Output the [x, y] coordinate of the center of the cell containing the given text.  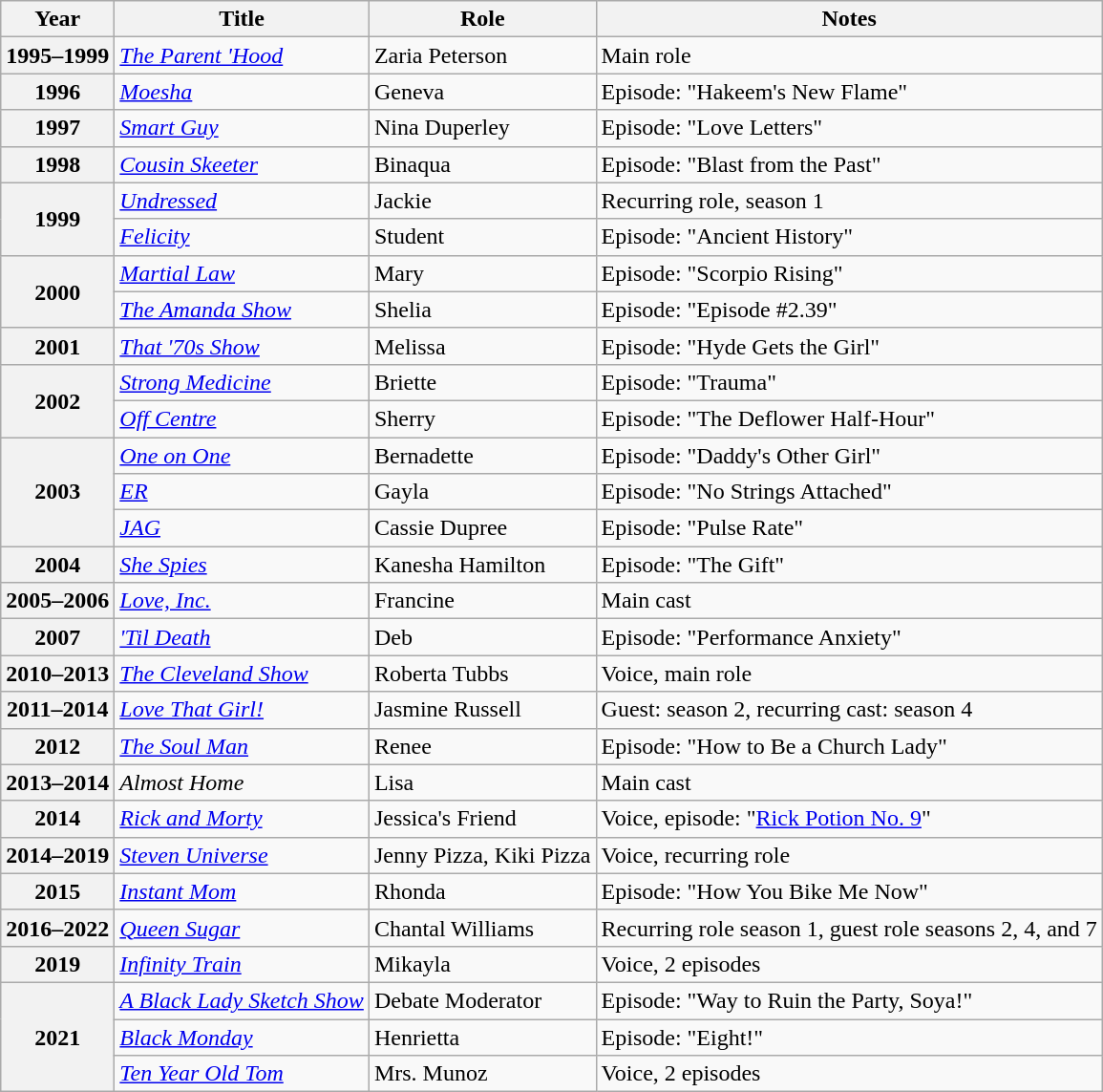
Zaria Peterson [482, 55]
1997 [57, 128]
Strong Medicine [243, 382]
2003 [57, 492]
Voice, main role [849, 674]
2007 [57, 637]
'Til Death [243, 637]
The Parent 'Hood [243, 55]
2010–2013 [57, 674]
Episode: "Trauma" [849, 382]
Roberta Tubbs [482, 674]
Episode: "Hyde Gets the Girl" [849, 346]
Instant Mom [243, 891]
Episode: "Daddy's Other Girl" [849, 456]
JAG [243, 528]
Episode: "How You Bike Me Now" [849, 891]
2002 [57, 400]
Black Monday [243, 1037]
Infinity Train [243, 964]
Recurring role, season 1 [849, 201]
Smart Guy [243, 128]
Episode: "Ancient History" [849, 237]
Title [243, 19]
Episode: "Scorpio Rising" [849, 273]
Episode: "Pulse Rate" [849, 528]
Main role [849, 55]
Renee [482, 746]
2012 [57, 746]
2013–2014 [57, 782]
Francine [482, 601]
Melissa [482, 346]
Episode: "Eight!" [849, 1037]
2005–2006 [57, 601]
Binaqua [482, 164]
Mikayla [482, 964]
Gayla [482, 492]
Deb [482, 637]
Rhonda [482, 891]
1996 [57, 92]
Lisa [482, 782]
2021 [57, 1037]
1999 [57, 219]
Shelia [482, 310]
2016–2022 [57, 928]
Moesha [243, 92]
2004 [57, 565]
Love, Inc. [243, 601]
Queen Sugar [243, 928]
Episode: "Way to Ruin the Party, Soya!" [849, 1000]
Episode: "Love Letters" [849, 128]
The Soul Man [243, 746]
Jackie [482, 201]
Mary [482, 273]
1998 [57, 164]
A Black Lady Sketch Show [243, 1000]
Almost Home [243, 782]
Kanesha Hamilton [482, 565]
One on One [243, 456]
Episode: "Episode #2.39" [849, 310]
Episode: "Blast from the Past" [849, 164]
The Cleveland Show [243, 674]
Chantal Williams [482, 928]
Episode: "Performance Anxiety" [849, 637]
ER [243, 492]
Debate Moderator [482, 1000]
Student [482, 237]
2014–2019 [57, 855]
Sherry [482, 418]
Jasmine Russell [482, 710]
Henrietta [482, 1037]
2014 [57, 819]
Martial Law [243, 273]
Mrs. Munoz [482, 1074]
Nina Duperley [482, 128]
Episode: "Hakeem's New Flame" [849, 92]
1995–1999 [57, 55]
Love That Girl! [243, 710]
Jessica's Friend [482, 819]
2019 [57, 964]
Geneva [482, 92]
Ten Year Old Tom [243, 1074]
She Spies [243, 565]
Briette [482, 382]
That '70s Show [243, 346]
Recurring role season 1, guest role seasons 2, 4, and 7 [849, 928]
2000 [57, 291]
Voice, episode: "Rick Potion No. 9" [849, 819]
2015 [57, 891]
Cassie Dupree [482, 528]
Notes [849, 19]
Role [482, 19]
2011–2014 [57, 710]
Steven Universe [243, 855]
The Amanda Show [243, 310]
2001 [57, 346]
Off Centre [243, 418]
Year [57, 19]
Rick and Morty [243, 819]
Felicity [243, 237]
Episode: "No Strings Attached" [849, 492]
Jenny Pizza, Kiki Pizza [482, 855]
Episode: "The Deflower Half-Hour" [849, 418]
Guest: season 2, recurring cast: season 4 [849, 710]
Voice, recurring role [849, 855]
Episode: "The Gift" [849, 565]
Undressed [243, 201]
Episode: "How to Be a Church Lady" [849, 746]
Bernadette [482, 456]
Cousin Skeeter [243, 164]
